Pinpoint the cell where the given text exists, returning its (x, y) midpoint coordinate. 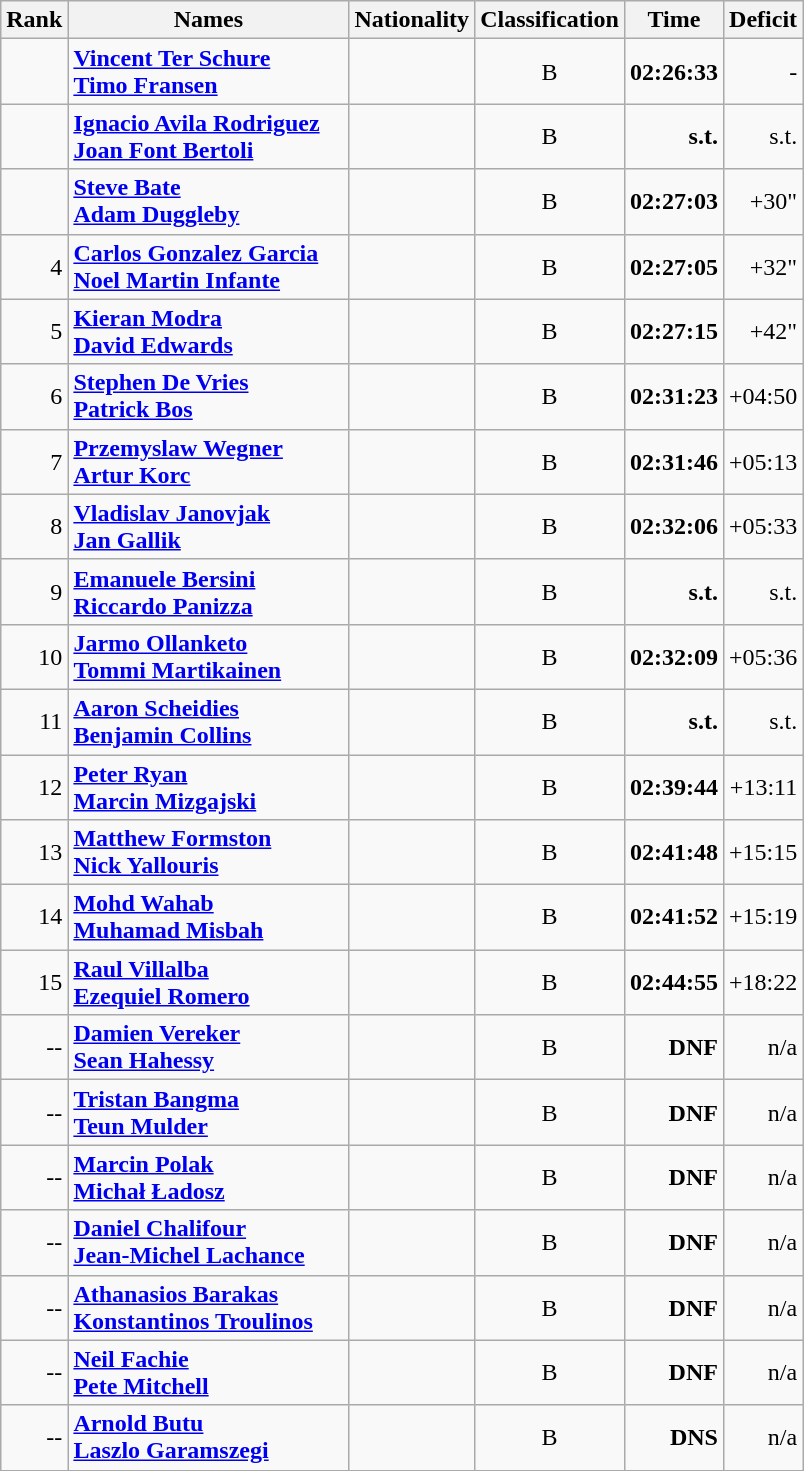
02:27:03 (674, 202)
+04:50 (762, 396)
Aaron ScheidiesBenjamin Collins (208, 722)
5 (34, 332)
12 (34, 786)
+05:33 (762, 526)
13 (34, 852)
DNS (674, 1438)
4 (34, 266)
+15:19 (762, 918)
Vladislav JanovjakJan Gallik (208, 526)
- (762, 72)
+05:13 (762, 462)
Damien VerekerSean Hahessy (208, 1048)
02:41:52 (674, 918)
Kieran ModraDavid Edwards (208, 332)
02:44:55 (674, 982)
+32" (762, 266)
+18:22 (762, 982)
10 (34, 656)
Deficit (762, 20)
11 (34, 722)
Classification (550, 20)
15 (34, 982)
+15:15 (762, 852)
9 (34, 592)
+13:11 (762, 786)
02:39:44 (674, 786)
02:31:23 (674, 396)
Arnold ButuLaszlo Garamszegi (208, 1438)
+05:36 (762, 656)
Stephen De VriesPatrick Bos (208, 396)
Nationality (412, 20)
Raul VillalbaEzequiel Romero (208, 982)
Carlos Gonzalez GarciaNoel Martin Infante (208, 266)
02:41:48 (674, 852)
02:31:46 (674, 462)
7 (34, 462)
Athanasios BarakasKonstantinos Troulinos (208, 1308)
Tristan BangmaTeun Mulder (208, 1112)
Vincent Ter SchureTimo Fransen (208, 72)
6 (34, 396)
+30" (762, 202)
02:32:09 (674, 656)
Matthew FormstonNick Yallouris (208, 852)
Daniel ChalifourJean-Michel Lachance (208, 1242)
Emanuele BersiniRiccardo Panizza (208, 592)
Peter RyanMarcin Mizgajski (208, 786)
Marcin PolakMichał Ładosz (208, 1178)
Neil FachiePete Mitchell (208, 1372)
02:27:05 (674, 266)
Steve BateAdam Duggleby (208, 202)
02:27:15 (674, 332)
8 (34, 526)
Jarmo OllanketoTommi Martikainen (208, 656)
Rank (34, 20)
Mohd WahabMuhamad Misbah (208, 918)
Przemyslaw WegnerArtur Korc (208, 462)
02:26:33 (674, 72)
14 (34, 918)
02:32:06 (674, 526)
Names (208, 20)
Time (674, 20)
Ignacio Avila RodriguezJoan Font Bertoli (208, 136)
+42" (762, 332)
